Scan for the cell matching the given text and deliver its [x, y] coordinate at center. 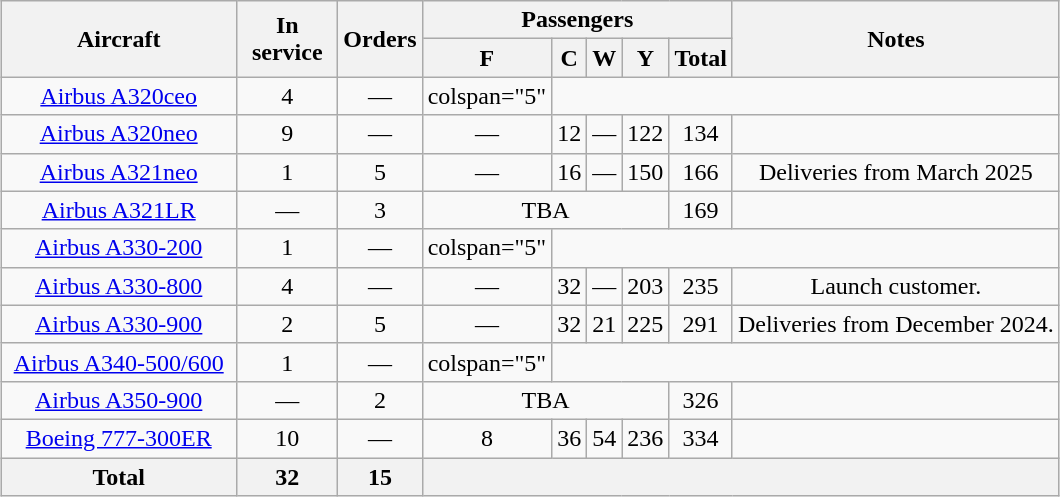
Airbus A321LR [119, 210]
12 [570, 134]
Airbus A320neo [119, 134]
Airbus A340-500/600 [119, 362]
36 [570, 438]
16 [570, 172]
W [604, 58]
Airbus A350-900 [119, 400]
In service [288, 39]
15 [380, 477]
169 [701, 210]
Airbus A330-200 [119, 248]
F [487, 58]
Notes [896, 39]
54 [604, 438]
Airbus A330-900 [119, 324]
3 [380, 210]
334 [701, 438]
236 [646, 438]
291 [701, 324]
166 [701, 172]
225 [646, 324]
235 [701, 286]
9 [288, 134]
C [570, 58]
Orders [380, 39]
203 [646, 286]
Deliveries from December 2024. [896, 324]
Aircraft [119, 39]
Passengers [577, 20]
Airbus A321neo [119, 172]
10 [288, 438]
Airbus A330-800 [119, 286]
Boeing 777-300ER [119, 438]
150 [646, 172]
Y [646, 58]
326 [701, 400]
8 [487, 438]
Launch customer. [896, 286]
134 [701, 134]
21 [604, 324]
Deliveries from March 2025 [896, 172]
122 [646, 134]
Airbus A320ceo [119, 96]
